Output the (x, y) coordinate of the center of the cell containing the given text.  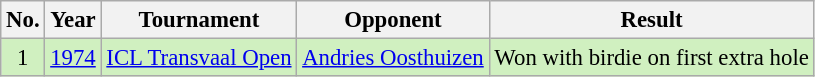
Result (652, 20)
Opponent (393, 20)
Year (73, 20)
1 (23, 58)
ICL Transvaal Open (199, 58)
Andries Oosthuizen (393, 58)
No. (23, 20)
Won with birdie on first extra hole (652, 58)
1974 (73, 58)
Tournament (199, 20)
